Identify which cell holds the provided text, then report its (x, y) central coordinate. 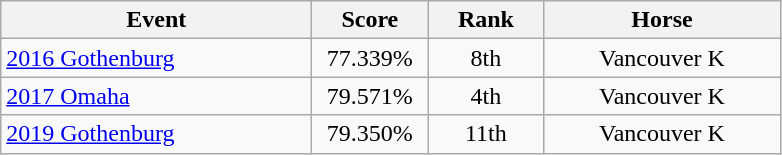
2016 Gothenburg (156, 58)
77.339% (370, 58)
11th (486, 134)
79.350% (370, 134)
4th (486, 96)
Score (370, 20)
Event (156, 20)
79.571% (370, 96)
Horse (662, 20)
2019 Gothenburg (156, 134)
8th (486, 58)
Rank (486, 20)
2017 Omaha (156, 96)
